From the cell containing the given text, extract its center point as (x, y) coordinate. 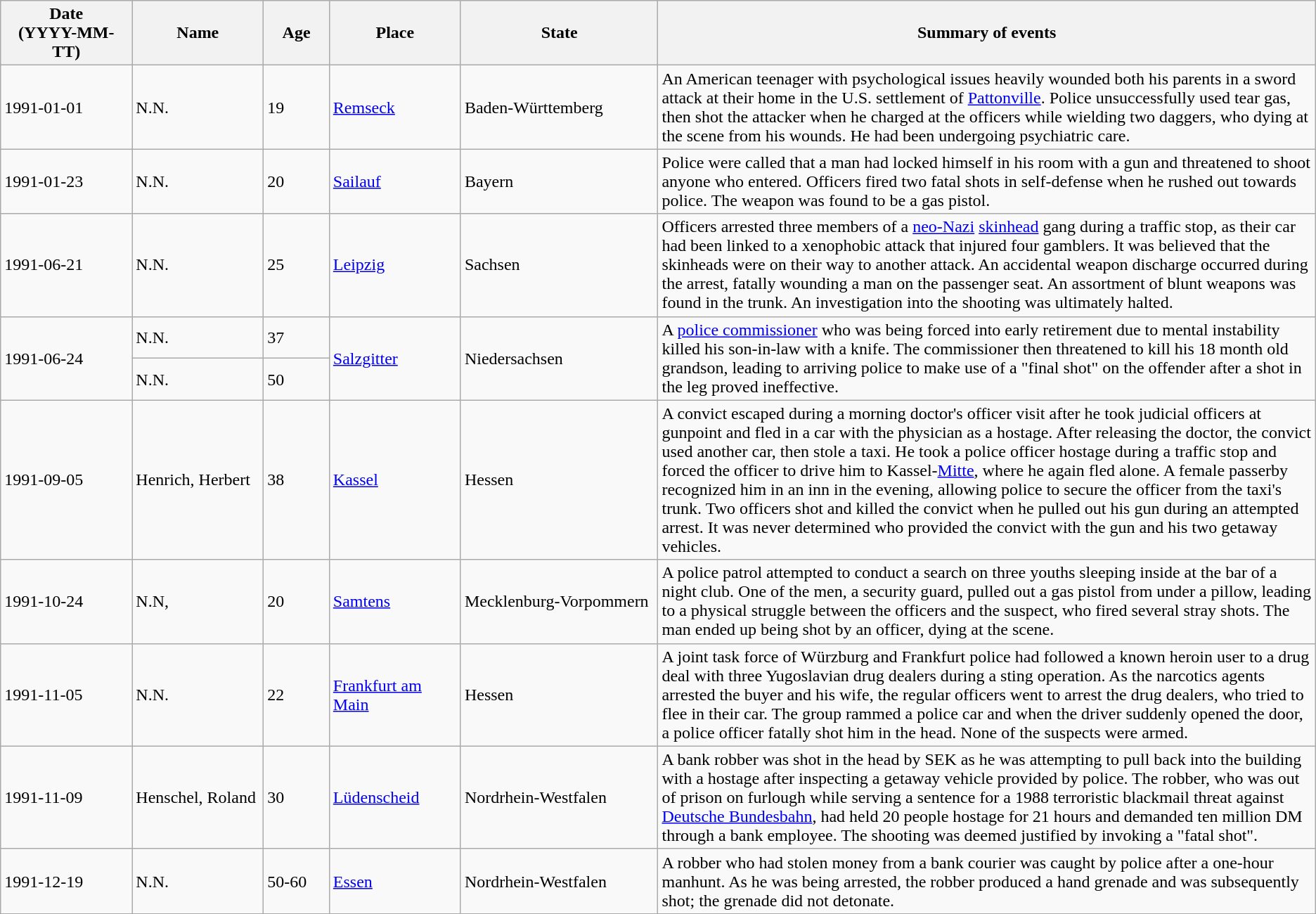
1991-01-01 (66, 107)
Name (198, 33)
Leipzig (395, 265)
1991-12-19 (66, 881)
1991-11-09 (66, 797)
25 (297, 265)
N.N, (198, 602)
Mecklenburg-Vorpommern (560, 602)
Age (297, 33)
30 (297, 797)
Remseck (395, 107)
Henrich, Herbert (198, 479)
19 (297, 107)
50-60 (297, 881)
Summary of events (987, 33)
Essen (395, 881)
Niedersachsen (560, 359)
50 (297, 380)
Sachsen (560, 265)
1991-06-24 (66, 359)
1991-11-05 (66, 695)
State (560, 33)
38 (297, 479)
Bayern (560, 181)
Sailauf (395, 181)
Kassel (395, 479)
1991-09-05 (66, 479)
Samtens (395, 602)
Place (395, 33)
1991-06-21 (66, 265)
Lüdenscheid (395, 797)
37 (297, 337)
Henschel, Roland (198, 797)
1991-10-24 (66, 602)
Date(YYYY-MM-TT) (66, 33)
Salzgitter (395, 359)
1991-01-23 (66, 181)
22 (297, 695)
Baden-Württemberg (560, 107)
Frankfurt am Main (395, 695)
